Return the (X, Y) coordinate for the center point of the cell that contains the specified text.  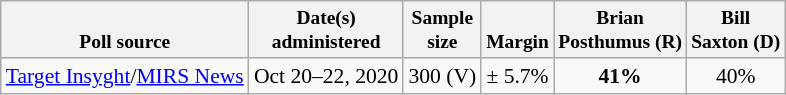
40% (736, 76)
Margin (517, 30)
41% (620, 76)
Oct 20–22, 2020 (326, 76)
Target Insyght/MIRS News (125, 76)
BrianPosthumus (R) (620, 30)
300 (V) (442, 76)
± 5.7% (517, 76)
Poll source (125, 30)
Date(s)administered (326, 30)
BillSaxton (D) (736, 30)
Samplesize (442, 30)
